Identify which cell holds the provided text, then report its (x, y) central coordinate. 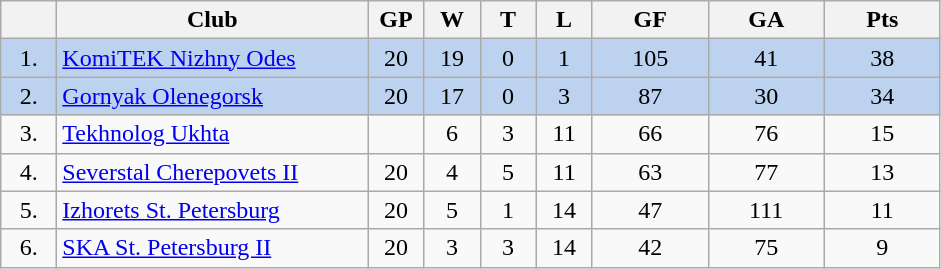
5. (29, 210)
111 (766, 210)
GP (396, 20)
KomiTEK Nizhny Odes (212, 58)
4 (452, 172)
SKA St. Petersburg II (212, 248)
75 (766, 248)
Gornyak Olenegorsk (212, 96)
42 (650, 248)
Tekhnolog Ukhta (212, 134)
Pts (882, 20)
T (508, 20)
4. (29, 172)
3. (29, 134)
47 (650, 210)
GA (766, 20)
17 (452, 96)
34 (882, 96)
2. (29, 96)
13 (882, 172)
38 (882, 58)
Severstal Cherepovets II (212, 172)
6. (29, 248)
Izhorets St. Petersburg (212, 210)
9 (882, 248)
Club (212, 20)
30 (766, 96)
L (564, 20)
6 (452, 134)
W (452, 20)
105 (650, 58)
76 (766, 134)
77 (766, 172)
41 (766, 58)
15 (882, 134)
19 (452, 58)
1. (29, 58)
87 (650, 96)
66 (650, 134)
GF (650, 20)
63 (650, 172)
